Find where the given text appears and provide that cell's center as (x, y) coordinate. 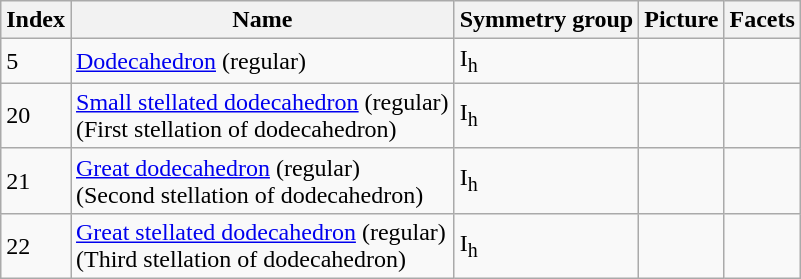
Great stellated dodecahedron (regular)(Third stellation of dodecahedron) (262, 246)
20 (36, 116)
22 (36, 246)
Great dodecahedron (regular)(Second stellation of dodecahedron) (262, 180)
Name (262, 20)
Symmetry group (546, 20)
Index (36, 20)
Dodecahedron (regular) (262, 61)
Small stellated dodecahedron (regular)(First stellation of dodecahedron) (262, 116)
21 (36, 180)
5 (36, 61)
Facets (762, 20)
Picture (682, 20)
